From the cell containing the given text, extract its center point as (x, y) coordinate. 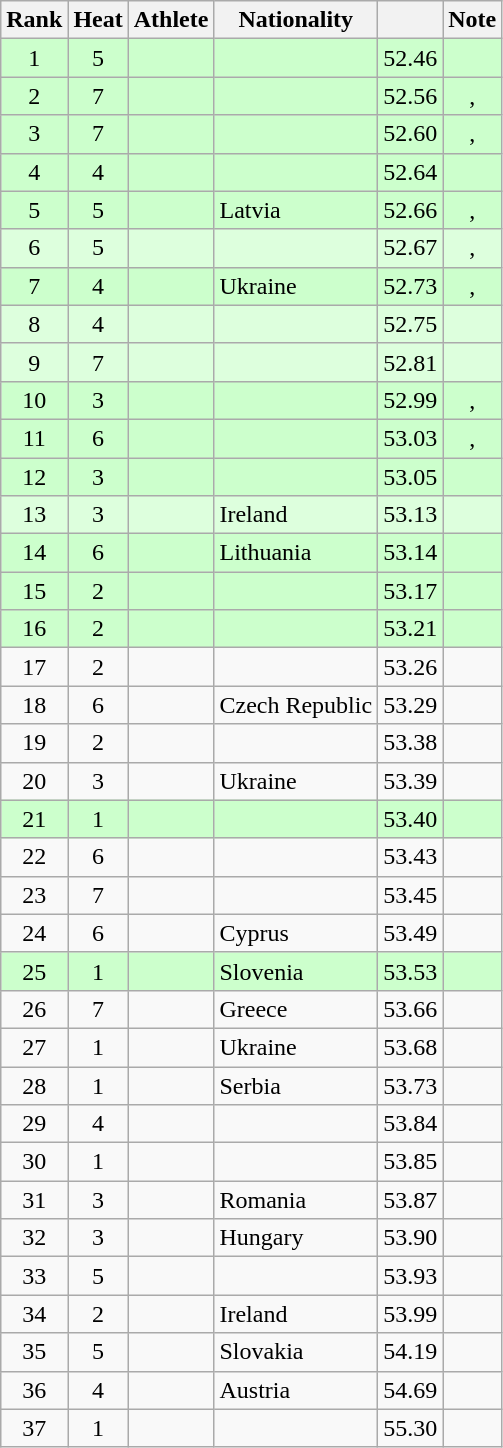
20 (34, 781)
54.69 (410, 1390)
53.14 (410, 553)
52.99 (410, 400)
53.84 (410, 1124)
9 (34, 362)
Heat (98, 20)
53.93 (410, 1276)
Serbia (296, 1085)
Note (472, 20)
53.45 (410, 895)
53.49 (410, 933)
Nationality (296, 20)
18 (34, 705)
Czech Republic (296, 705)
27 (34, 1047)
53.05 (410, 477)
15 (34, 591)
25 (34, 971)
36 (34, 1390)
52.67 (410, 248)
Rank (34, 20)
35 (34, 1352)
33 (34, 1276)
53.73 (410, 1085)
53.68 (410, 1047)
28 (34, 1085)
32 (34, 1238)
Cyprus (296, 933)
52.73 (410, 286)
19 (34, 743)
53.13 (410, 515)
31 (34, 1200)
Athlete (171, 20)
53.29 (410, 705)
14 (34, 553)
22 (34, 857)
52.81 (410, 362)
16 (34, 629)
Romania (296, 1200)
26 (34, 1009)
53.85 (410, 1162)
Slovenia (296, 971)
52.64 (410, 172)
53.21 (410, 629)
54.19 (410, 1352)
13 (34, 515)
53.66 (410, 1009)
53.39 (410, 781)
29 (34, 1124)
21 (34, 819)
11 (34, 438)
Slovakia (296, 1352)
53.17 (410, 591)
52.46 (410, 58)
37 (34, 1428)
Hungary (296, 1238)
23 (34, 895)
53.99 (410, 1314)
Austria (296, 1390)
17 (34, 667)
Greece (296, 1009)
24 (34, 933)
12 (34, 477)
52.66 (410, 210)
52.75 (410, 324)
53.38 (410, 743)
53.53 (410, 971)
53.26 (410, 667)
53.40 (410, 819)
53.90 (410, 1238)
8 (34, 324)
53.03 (410, 438)
53.87 (410, 1200)
55.30 (410, 1428)
30 (34, 1162)
Latvia (296, 210)
52.56 (410, 96)
34 (34, 1314)
Lithuania (296, 553)
52.60 (410, 134)
10 (34, 400)
53.43 (410, 857)
